Capture the cell that displays the provided text and extract its (x, y) central coordinate. 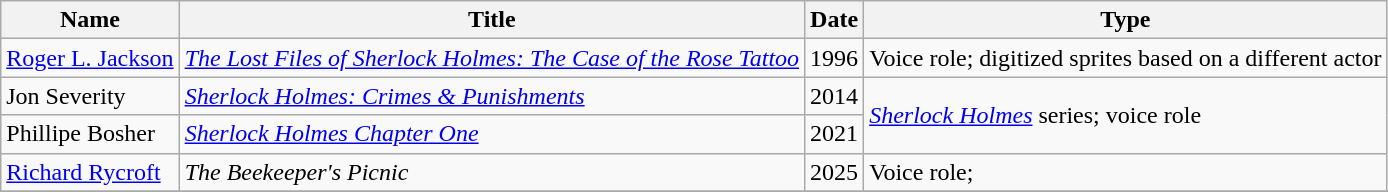
2014 (834, 96)
Type (1126, 20)
Title (492, 20)
The Lost Files of Sherlock Holmes: The Case of the Rose Tattoo (492, 58)
Roger L. Jackson (90, 58)
1996 (834, 58)
2021 (834, 134)
Date (834, 20)
Name (90, 20)
Jon Severity (90, 96)
Voice role; digitized sprites based on a different actor (1126, 58)
Richard Rycroft (90, 172)
2025 (834, 172)
Sherlock Holmes: Crimes & Punishments (492, 96)
The Beekeeper's Picnic (492, 172)
Voice role; (1126, 172)
Sherlock Holmes series; voice role (1126, 115)
Phillipe Bosher (90, 134)
Sherlock Holmes Chapter One (492, 134)
